Capture the cell that displays the provided text and extract its (x, y) central coordinate. 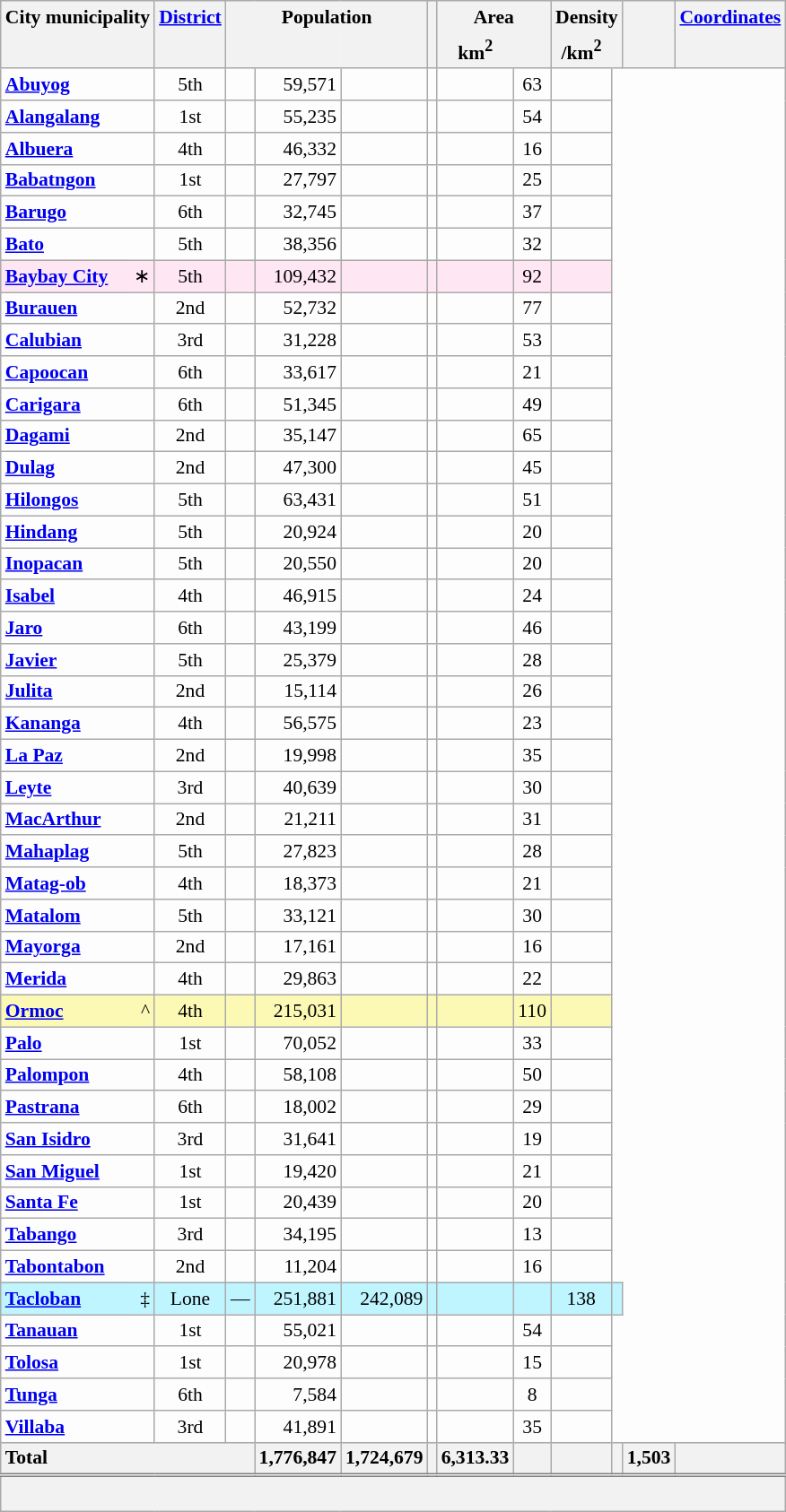
Matalom (77, 915)
46,915 (298, 595)
Density (587, 16)
Mahaplag (77, 851)
242,089 (384, 1299)
33 (532, 1043)
49 (532, 404)
Area (493, 16)
— (240, 1299)
46 (532, 628)
65 (532, 436)
Tabontabon (77, 1266)
19,998 (298, 755)
37 (532, 213)
Dulag (77, 468)
20,978 (298, 1362)
Palo (77, 1043)
33,121 (298, 915)
/km2 (581, 50)
Barugo (77, 213)
Lone (190, 1299)
Leyte (77, 787)
Isabel (77, 595)
251,881 (298, 1299)
31,228 (298, 340)
50 (532, 1075)
13 (532, 1235)
19 (532, 1139)
Tabango (77, 1235)
Tolosa (77, 1362)
23 (532, 724)
51,345 (298, 404)
17,161 (298, 947)
56,575 (298, 724)
Carigara (77, 404)
∗ (140, 276)
46,332 (298, 148)
Population (327, 16)
35,147 (298, 436)
15 (532, 1362)
34,195 (298, 1235)
20,439 (298, 1203)
53 (532, 340)
55,235 (298, 117)
Hindang (77, 532)
29,863 (298, 979)
21,211 (298, 820)
La Paz (77, 755)
7,584 (298, 1395)
1,776,847 (298, 1458)
Tanauan (77, 1331)
1,724,679 (384, 1458)
51 (532, 500)
San Miguel (77, 1170)
58,108 (298, 1075)
San Isidro (77, 1139)
City municipality (77, 16)
41,891 (298, 1426)
15,114 (298, 691)
Ormoc (64, 1011)
26 (532, 691)
25 (532, 180)
18,373 (298, 883)
Julita (77, 691)
Pastrana (77, 1107)
Capoocan (77, 372)
32 (532, 244)
27,823 (298, 851)
29 (532, 1107)
Abuyog (77, 84)
22 (532, 979)
38,356 (298, 244)
Albuera (77, 148)
24 (532, 595)
70,052 (298, 1043)
45 (532, 468)
Bato (77, 244)
92 (532, 276)
Tacloban (64, 1299)
20,550 (298, 564)
138 (581, 1299)
Matag-ob (77, 883)
Calubian (77, 340)
Mayorga (77, 947)
47,300 (298, 468)
Alangalang (77, 117)
MacArthur (77, 820)
Kananga (77, 724)
59,571 (298, 84)
Santa Fe (77, 1203)
55,021 (298, 1331)
Jaro (77, 628)
27,797 (298, 180)
31,641 (298, 1139)
Coordinates (730, 16)
Villaba (77, 1426)
25,379 (298, 659)
52,732 (298, 308)
20,924 (298, 532)
Baybay City (64, 276)
77 (532, 308)
Babatngon (77, 180)
‡ (140, 1299)
31 (532, 820)
Burauen (77, 308)
19,420 (298, 1170)
Javier (77, 659)
1,503 (650, 1458)
Total (127, 1458)
Palompon (77, 1075)
215,031 (298, 1011)
Merida (77, 979)
40,639 (298, 787)
18,002 (298, 1107)
^ (140, 1011)
km2 (476, 50)
11,204 (298, 1266)
33,617 (298, 372)
District (190, 16)
Tunga (77, 1395)
6,313.33 (476, 1458)
Hilongos (77, 500)
63,431 (298, 500)
110 (532, 1011)
43,199 (298, 628)
63 (532, 84)
109,432 (298, 276)
32,745 (298, 213)
8 (532, 1395)
Inopacan (77, 564)
Dagami (77, 436)
